For the text-containing cell, return its midpoint in (X, Y) coordinate format. 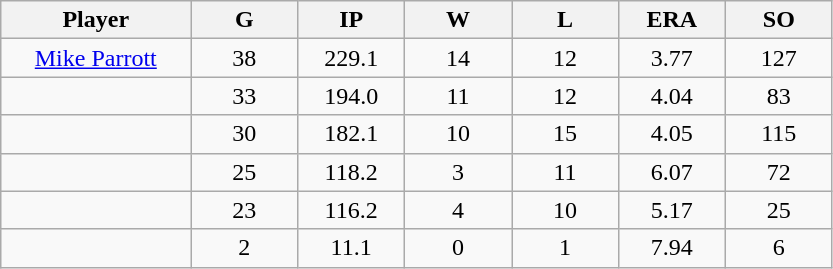
Player (96, 20)
L (566, 20)
33 (244, 96)
3 (458, 172)
0 (458, 248)
38 (244, 58)
83 (778, 96)
14 (458, 58)
115 (778, 134)
1 (566, 248)
127 (778, 58)
11.1 (352, 248)
Mike Parrott (96, 58)
6.07 (672, 172)
4.05 (672, 134)
182.1 (352, 134)
3.77 (672, 58)
5.17 (672, 210)
W (458, 20)
229.1 (352, 58)
194.0 (352, 96)
72 (778, 172)
G (244, 20)
116.2 (352, 210)
IP (352, 20)
30 (244, 134)
SO (778, 20)
4.04 (672, 96)
2 (244, 248)
15 (566, 134)
4 (458, 210)
118.2 (352, 172)
6 (778, 248)
23 (244, 210)
7.94 (672, 248)
ERA (672, 20)
